Capture the cell that displays the provided text and extract its [x, y] central coordinate. 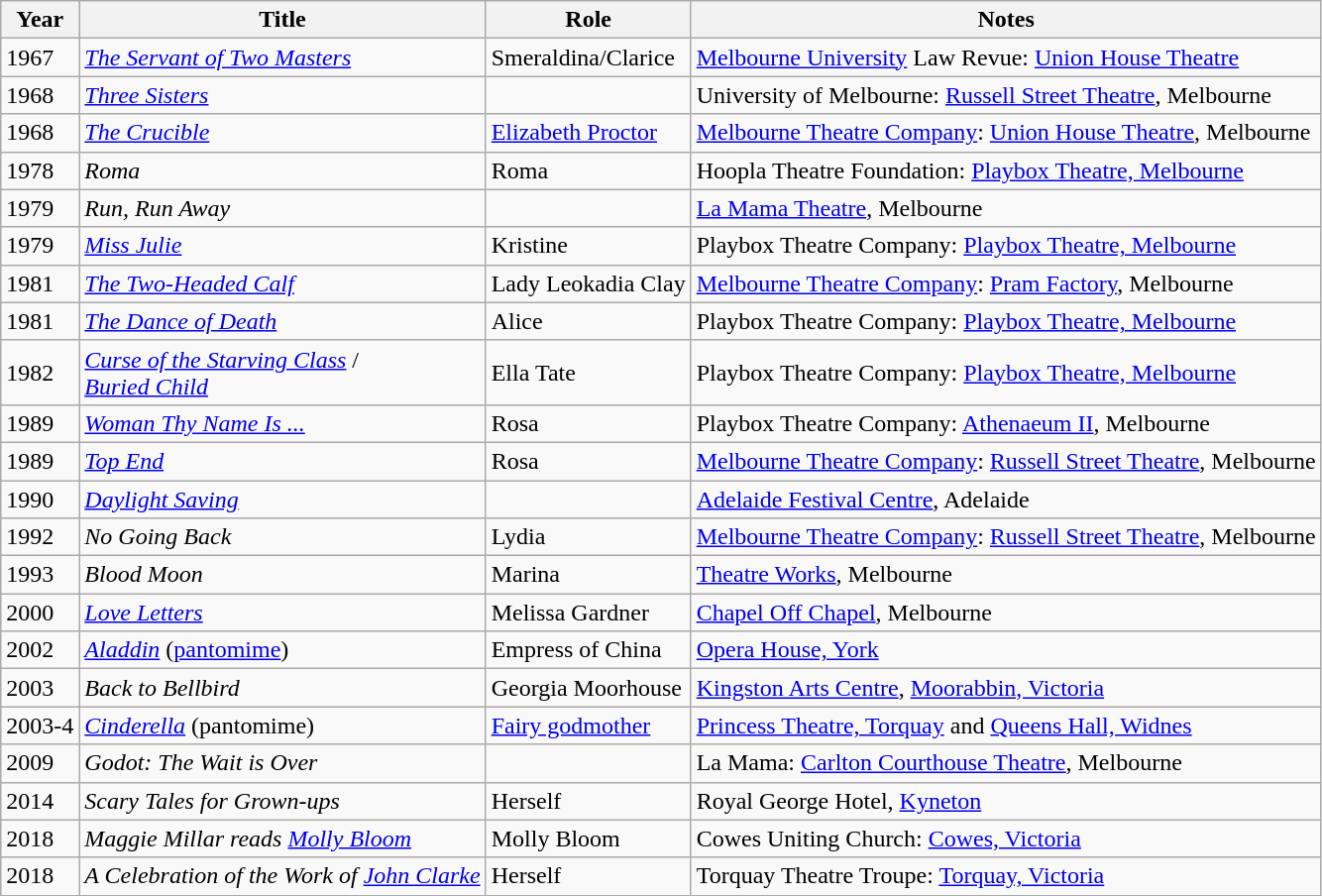
Cowes Uniting Church: Cowes, Victoria [1006, 839]
1978 [40, 170]
Woman Thy Name Is ... [282, 423]
2009 [40, 763]
2003 [40, 688]
The Crucible [282, 133]
Lady Leokadia Clay [589, 283]
Lydia [589, 537]
Fairy godmother [589, 726]
Royal George Hotel, Kyneton [1006, 801]
1967 [40, 57]
Curse of the Starving Class /Buried Child [282, 373]
Princess Theatre, Torquay and Queens Hall, Widnes [1006, 726]
2003-4 [40, 726]
The Dance of Death [282, 321]
University of Melbourne: Russell Street Theatre, Melbourne [1006, 95]
La Mama Theatre, Melbourne [1006, 208]
Adelaide Festival Centre, Adelaide [1006, 499]
Kristine [589, 246]
Empress of China [589, 650]
Title [282, 20]
Blood Moon [282, 575]
1990 [40, 499]
Godot: The Wait is Over [282, 763]
Run, Run Away [282, 208]
1993 [40, 575]
Melbourne Theatre Company: Union House Theatre, Melbourne [1006, 133]
Elizabeth Proctor [589, 133]
Melissa Gardner [589, 613]
Alice [589, 321]
2014 [40, 801]
Maggie Millar reads Molly Bloom [282, 839]
Role [589, 20]
Opera House, York [1006, 650]
Melbourne University Law Revue: Union House Theatre [1006, 57]
The Servant of Two Masters [282, 57]
La Mama: Carlton Courthouse Theatre, Melbourne [1006, 763]
Melbourne Theatre Company: Pram Factory, Melbourne [1006, 283]
A Celebration of the Work of John Clarke [282, 876]
Cinderella (pantomime) [282, 726]
Georgia Moorhouse [589, 688]
Ella Tate [589, 373]
1992 [40, 537]
Torquay Theatre Troupe: Torquay, Victoria [1006, 876]
Marina [589, 575]
2002 [40, 650]
Theatre Works, Melbourne [1006, 575]
1982 [40, 373]
Top End [282, 461]
Love Letters [282, 613]
Notes [1006, 20]
Aladdin (pantomime) [282, 650]
Chapel Off Chapel, Melbourne [1006, 613]
No Going Back [282, 537]
Kingston Arts Centre, Moorabbin, Victoria [1006, 688]
Scary Tales for Grown-ups [282, 801]
Smeraldina/Clarice [589, 57]
Playbox Theatre Company: Athenaeum II, Melbourne [1006, 423]
2000 [40, 613]
Year [40, 20]
Daylight Saving [282, 499]
Three Sisters [282, 95]
The Two-Headed Calf [282, 283]
Miss Julie [282, 246]
Hoopla Theatre Foundation: Playbox Theatre, Melbourne [1006, 170]
Molly Bloom [589, 839]
Back to Bellbird [282, 688]
